Find where the given text appears and provide that cell's center as (x, y) coordinate. 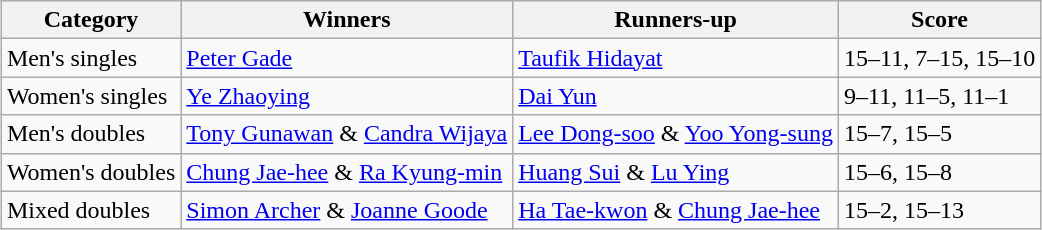
15–2, 15–13 (939, 210)
Dai Yun (676, 96)
Peter Gade (347, 58)
Score (939, 20)
Mixed doubles (90, 210)
Ha Tae-kwon & Chung Jae-hee (676, 210)
Ye Zhaoying (347, 96)
Taufik Hidayat (676, 58)
Winners (347, 20)
Women's singles (90, 96)
Runners-up (676, 20)
Chung Jae-hee & Ra Kyung-min (347, 172)
Women's doubles (90, 172)
Huang Sui & Lu Ying (676, 172)
15–11, 7–15, 15–10 (939, 58)
Tony Gunawan & Candra Wijaya (347, 134)
Category (90, 20)
9–11, 11–5, 11–1 (939, 96)
Lee Dong-soo & Yoo Yong-sung (676, 134)
15–6, 15–8 (939, 172)
Men's singles (90, 58)
Simon Archer & Joanne Goode (347, 210)
15–7, 15–5 (939, 134)
Men's doubles (90, 134)
